Identify which cell holds the provided text, then report its [x, y] central coordinate. 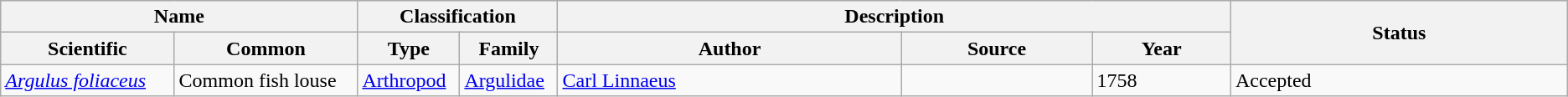
1758 [1162, 80]
Name [179, 17]
Argulidae [509, 80]
Type [409, 48]
Status [1399, 33]
Classification [457, 17]
Source [997, 48]
Common fish louse [266, 80]
Arthropod [409, 80]
Argulus foliaceus [87, 80]
Author [730, 48]
Carl Linnaeus [730, 80]
Year [1162, 48]
Description [895, 17]
Scientific [87, 48]
Common [266, 48]
Family [509, 48]
Accepted [1399, 80]
